Return (X, Y) of the center of cell containing provided text 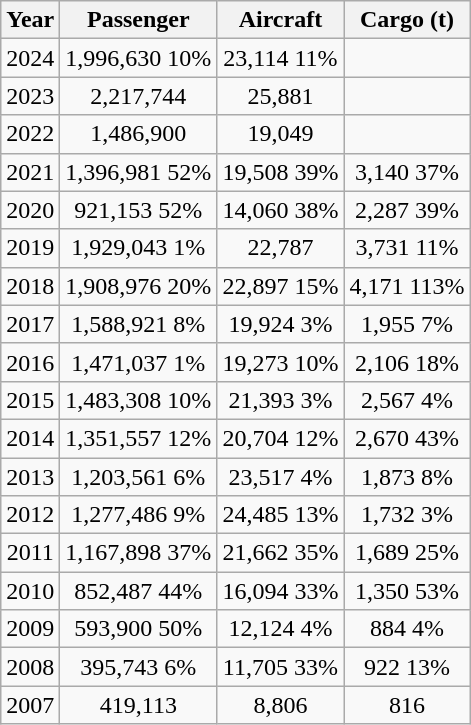
1,203,561 6% (138, 477)
2010 (30, 591)
1,486,900 (138, 134)
21,393 3% (280, 400)
2,106 18% (407, 362)
593,900 50% (138, 629)
921,153 52% (138, 210)
2014 (30, 438)
16,094 33% (280, 591)
2007 (30, 705)
Cargo (t) (407, 20)
Aircraft (280, 20)
1,350 53% (407, 591)
2020 (30, 210)
19,508 39% (280, 172)
2023 (30, 96)
419,113 (138, 705)
2,670 43% (407, 438)
11,705 33% (280, 667)
1,929,043 1% (138, 248)
8,806 (280, 705)
Passenger (138, 20)
2019 (30, 248)
Year (30, 20)
20,704 12% (280, 438)
1,955 7% (407, 324)
2013 (30, 477)
2016 (30, 362)
1,471,037 1% (138, 362)
2017 (30, 324)
2009 (30, 629)
1,167,898 37% (138, 553)
884 4% (407, 629)
23,114 11% (280, 58)
12,124 4% (280, 629)
852,487 44% (138, 591)
1,873 8% (407, 477)
25,881 (280, 96)
2018 (30, 286)
1,588,921 8% (138, 324)
1,483,308 10% (138, 400)
2011 (30, 553)
1,908,976 20% (138, 286)
395,743 6% (138, 667)
1,351,557 12% (138, 438)
14,060 38% (280, 210)
2021 (30, 172)
1,277,486 9% (138, 515)
4,171 113% (407, 286)
1,689 25% (407, 553)
19,273 10% (280, 362)
22,897 15% (280, 286)
2008 (30, 667)
922 13% (407, 667)
2022 (30, 134)
2024 (30, 58)
2,217,744 (138, 96)
3,731 11% (407, 248)
22,787 (280, 248)
2015 (30, 400)
2,567 4% (407, 400)
3,140 37% (407, 172)
23,517 4% (280, 477)
1,396,981 52% (138, 172)
19,924 3% (280, 324)
24,485 13% (280, 515)
1,996,630 10% (138, 58)
2012 (30, 515)
2,287 39% (407, 210)
21,662 35% (280, 553)
1,732 3% (407, 515)
19,049 (280, 134)
816 (407, 705)
